Return the (x, y) coordinate for the center point of the cell that contains the specified text.  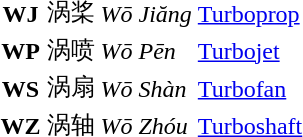
涡扇 (70, 88)
Wō Shàn (146, 88)
Wō Pēn (146, 51)
Turbojet (250, 51)
Turbofan (250, 88)
涡喷 (70, 51)
